Determine the (X, Y) coordinate at the center of the cell enclosing the given text.  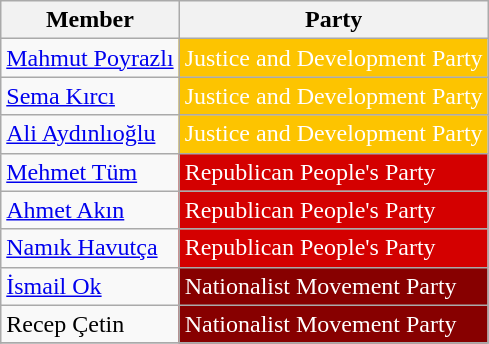
Ahmet Akın (90, 210)
Member (90, 20)
Sema Kırcı (90, 96)
Mahmut Poyrazlı (90, 58)
Recep Çetin (90, 324)
İsmail Ok (90, 286)
Mehmet Tüm (90, 172)
Ali Aydınlıoğlu (90, 134)
Namık Havutça (90, 248)
Party (334, 20)
